Pinpoint the cell where the given text exists, returning its [X, Y] midpoint coordinate. 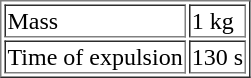
130 s [218, 56]
Mass [94, 20]
1 kg [218, 20]
Time of expulsion [94, 56]
